Return the [x, y] coordinate for the center point of the cell that contains the specified text.  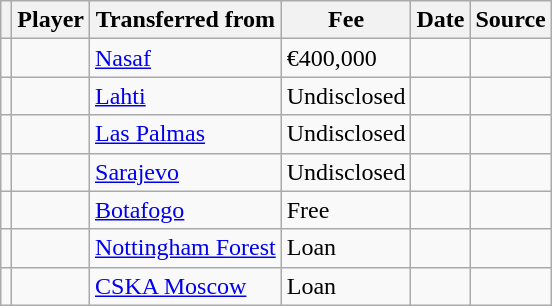
CSKA Moscow [186, 286]
Lahti [186, 96]
Sarajevo [186, 172]
Player [51, 20]
Transferred from [186, 20]
Fee [346, 20]
Source [510, 20]
Nasaf [186, 58]
€400,000 [346, 58]
Las Palmas [186, 134]
Free [346, 210]
Date [440, 20]
Botafogo [186, 210]
Nottingham Forest [186, 248]
